Return (X, Y) of the center of cell containing provided text 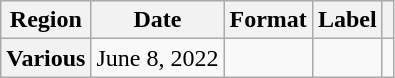
Region (46, 20)
Date (158, 20)
Format (268, 20)
June 8, 2022 (158, 58)
Label (347, 20)
Various (46, 58)
